Provide the [X, Y] coordinate of the cell's center where the given text is located.  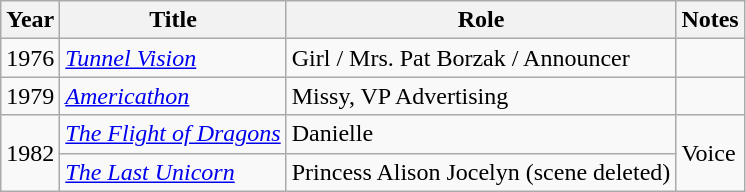
Role [481, 20]
1982 [30, 153]
The Flight of Dragons [173, 134]
Missy, VP Advertising [481, 96]
Year [30, 20]
Tunnel Vision [173, 58]
Girl / Mrs. Pat Borzak / Announcer [481, 58]
1976 [30, 58]
Princess Alison Jocelyn (scene deleted) [481, 172]
Danielle [481, 134]
Voice [710, 153]
Americathon [173, 96]
The Last Unicorn [173, 172]
1979 [30, 96]
Title [173, 20]
Notes [710, 20]
